Search for the cell housing the specified text and yield its [x, y] center coordinate. 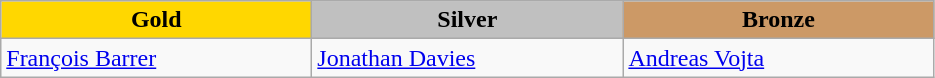
Jonathan Davies [468, 58]
Bronze [778, 20]
François Barrer [156, 58]
Silver [468, 20]
Andreas Vojta [778, 58]
Gold [156, 20]
